Determine the [x, y] coordinate at the center of the cell enclosing the given text.  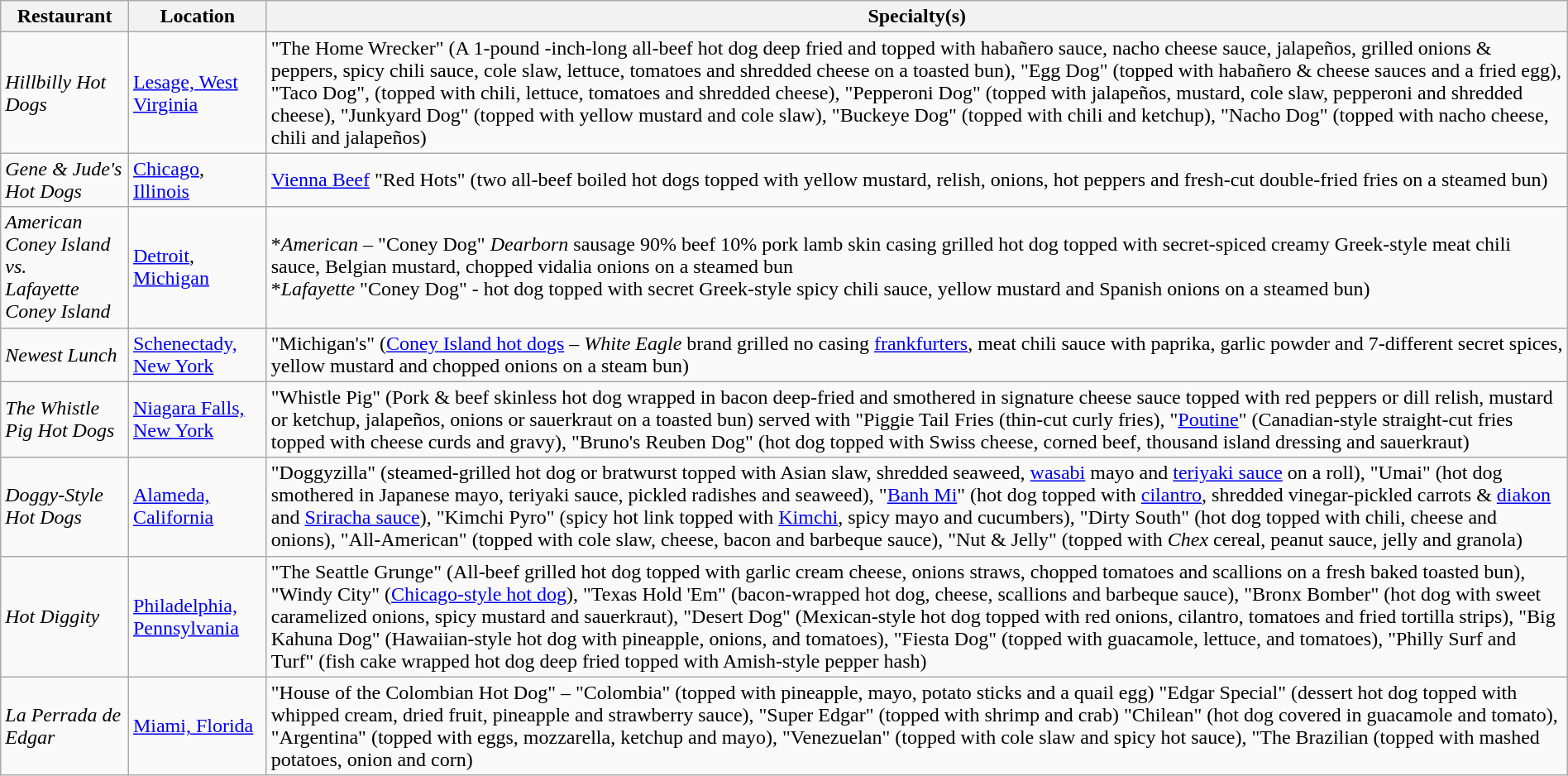
Schenectady, New York [197, 354]
Restaurant [65, 17]
Chicago, Illinois [197, 180]
Detroit, Michigan [197, 267]
La Perrada de Edgar [65, 726]
The Whistle Pig Hot Dogs [65, 419]
Hot Diggity [65, 616]
Hillbilly Hot Dogs [65, 93]
Lesage, West Virginia [197, 93]
American Coney Islandvs.Lafayette Coney Island [65, 267]
Niagara Falls, New York [197, 419]
Location [197, 17]
Gene & Jude's Hot Dogs [65, 180]
Miami, Florida [197, 726]
Specialty(s) [916, 17]
Philadelphia, Pennsylvania [197, 616]
Alameda, California [197, 506]
Newest Lunch [65, 354]
Doggy-Style Hot Dogs [65, 506]
